Return the [x, y] coordinate for the center point of the cell that contains the specified text.  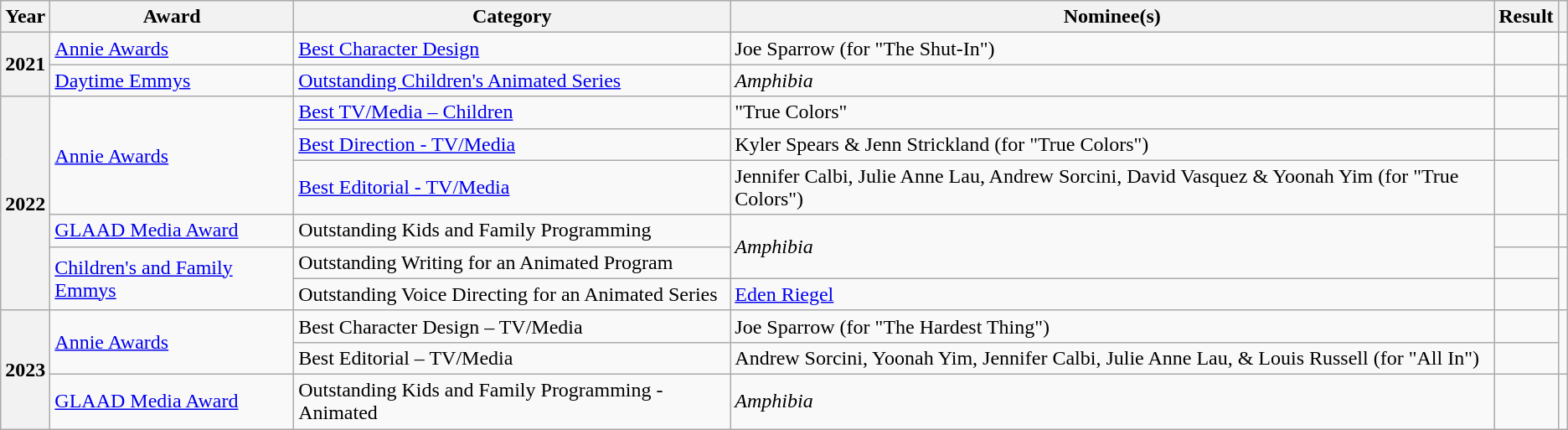
Year [25, 17]
Category [513, 17]
Outstanding Children's Animated Series [513, 80]
"True Colors" [1112, 112]
Best Editorial - TV/Media [513, 188]
2021 [25, 65]
Jennifer Calbi, Julie Anne Lau, Andrew Sorcini, David Vasquez & Yoonah Yim (for "True Colors") [1112, 188]
Outstanding Voice Directing for an Animated Series [513, 294]
Result [1526, 17]
Joe Sparrow (for "The Hardest Thing") [1112, 326]
2023 [25, 369]
Outstanding Kids and Family Programming [513, 231]
Best Direction - TV/Media [513, 144]
Eden Riegel [1112, 294]
Nominee(s) [1112, 17]
Daytime Emmys [173, 80]
Best TV/Media – Children [513, 112]
Andrew Sorcini, Yoonah Yim, Jennifer Calbi, Julie Anne Lau, & Louis Russell (for "All In") [1112, 358]
2022 [25, 203]
Children's and Family Emmys [173, 278]
Best Character Design – TV/Media [513, 326]
Joe Sparrow (for "The Shut-In") [1112, 49]
Best Editorial – TV/Media [513, 358]
Outstanding Writing for an Animated Program [513, 262]
Best Character Design [513, 49]
Outstanding Kids and Family Programming - Animated [513, 401]
Kyler Spears & Jenn Strickland (for "True Colors") [1112, 144]
Award [173, 17]
